Determine the [x, y] coordinate at the center of the cell enclosing the given text.  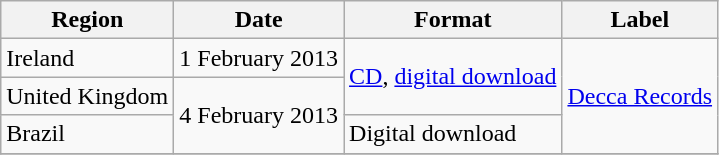
Brazil [88, 134]
4 February 2013 [259, 115]
Decca Records [640, 96]
Digital download [453, 134]
Label [640, 20]
Date [259, 20]
Ireland [88, 58]
CD, digital download [453, 77]
1 February 2013 [259, 58]
Format [453, 20]
United Kingdom [88, 96]
Region [88, 20]
